Detect which cell encompasses the target text, then output its [x, y] center coordinate. 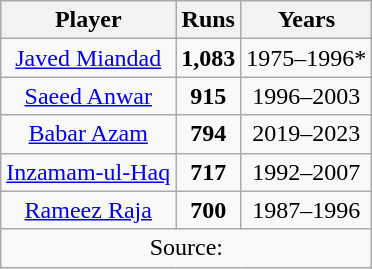
Javed Miandad [88, 58]
700 [208, 210]
1,083 [208, 58]
Inzamam-ul-Haq [88, 172]
Babar Azam [88, 134]
794 [208, 134]
Saeed Anwar [88, 96]
915 [208, 96]
717 [208, 172]
1992–2007 [306, 172]
Source: [186, 248]
1975–1996* [306, 58]
Years [306, 20]
2019–2023 [306, 134]
Rameez Raja [88, 210]
Player [88, 20]
1987–1996 [306, 210]
Runs [208, 20]
1996–2003 [306, 96]
